Scan for the cell matching the given text and deliver its [X, Y] coordinate at center. 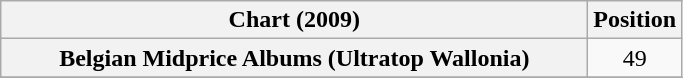
Chart (2009) [294, 20]
Position [635, 20]
49 [635, 58]
Belgian Midprice Albums (Ultratop Wallonia) [294, 58]
